Find where the given text appears and provide that cell's center as [X, Y] coordinate. 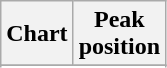
Chart [37, 34]
Peakposition [119, 34]
